Extract the (x, y) coordinate from the center of the cell holding the provided text.  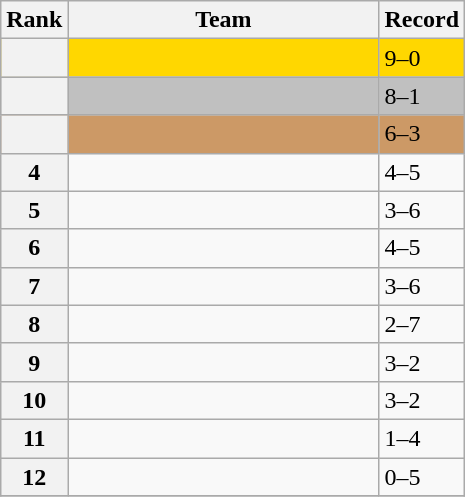
1–4 (422, 438)
8 (34, 324)
4 (34, 172)
5 (34, 210)
6–3 (422, 134)
Rank (34, 20)
12 (34, 477)
Team (224, 20)
0–5 (422, 477)
Record (422, 20)
6 (34, 248)
8–1 (422, 96)
10 (34, 400)
9 (34, 362)
2–7 (422, 324)
9–0 (422, 58)
7 (34, 286)
11 (34, 438)
